Locate the cell with the specified text and output its (X, Y) center coordinate. 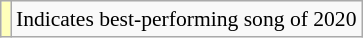
Indicates best-performing song of 2020 (186, 19)
